Capture the cell that displays the provided text and extract its [X, Y] central coordinate. 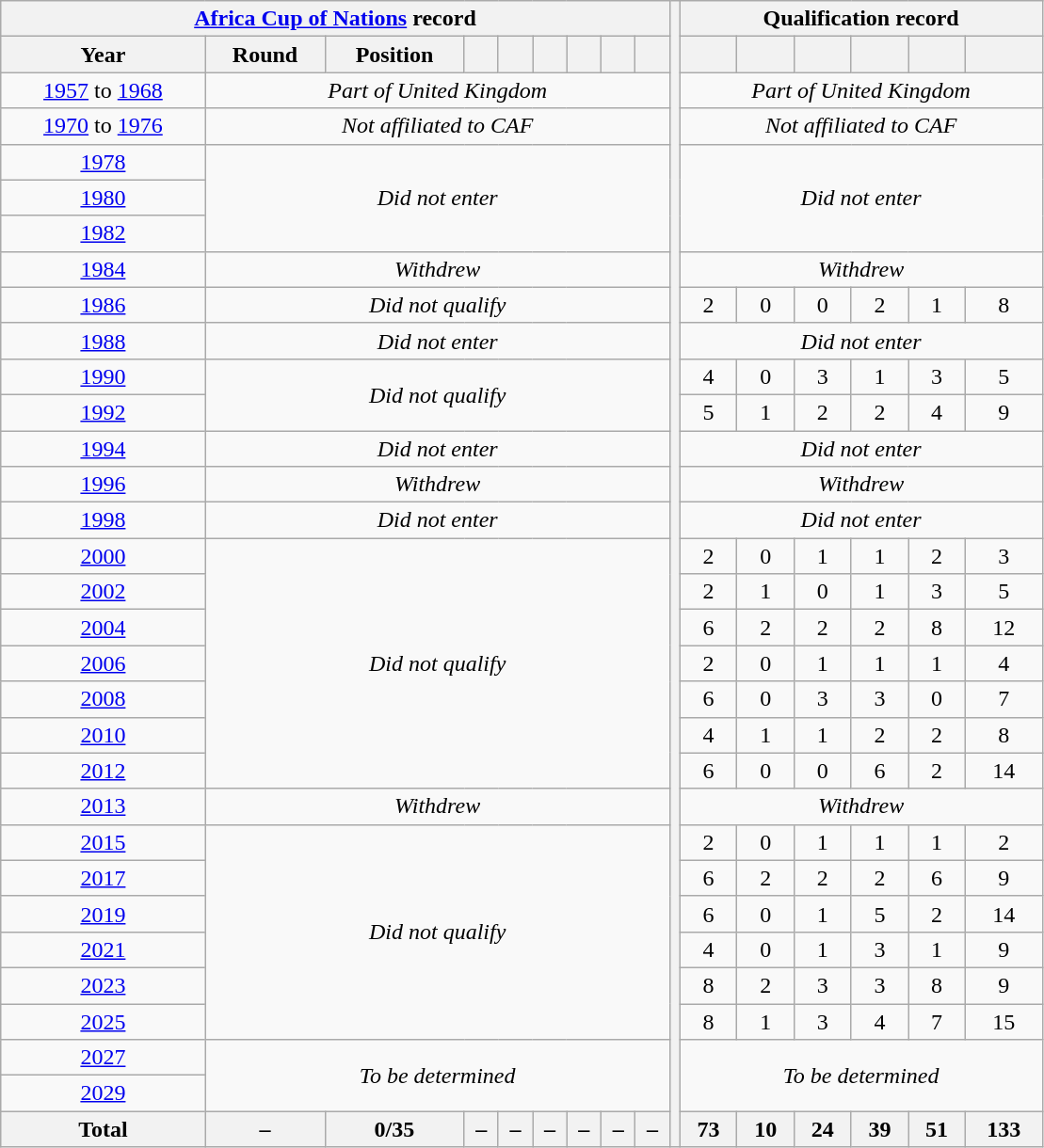
2010 [104, 735]
2021 [104, 949]
2029 [104, 1093]
1982 [104, 233]
39 [879, 1129]
2017 [104, 878]
2023 [104, 985]
1978 [104, 162]
2013 [104, 806]
51 [938, 1129]
10 [766, 1129]
2006 [104, 663]
2008 [104, 699]
0/35 [394, 1129]
2012 [104, 771]
1984 [104, 269]
1970 to 1976 [104, 126]
1988 [104, 341]
Year [104, 55]
2000 [104, 556]
15 [1004, 1021]
Qualification record [860, 19]
1992 [104, 412]
1957 to 1968 [104, 90]
1990 [104, 376]
12 [1004, 628]
2015 [104, 842]
24 [823, 1129]
Africa Cup of Nations record [335, 19]
1986 [104, 305]
2027 [104, 1058]
1980 [104, 198]
1994 [104, 449]
Position [394, 55]
1996 [104, 485]
Round [265, 55]
73 [708, 1129]
2002 [104, 592]
Total [104, 1129]
2019 [104, 914]
2004 [104, 628]
1998 [104, 520]
2025 [104, 1021]
133 [1004, 1129]
